Pinpoint the cell where the given text exists, returning its (x, y) midpoint coordinate. 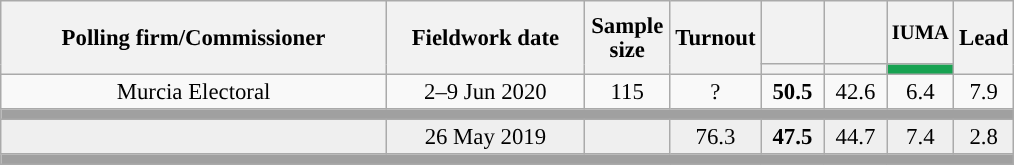
2.8 (984, 138)
? (716, 92)
IUMA (920, 32)
26 May 2019 (485, 138)
47.5 (792, 138)
44.7 (856, 138)
Lead (984, 38)
Turnout (716, 38)
Fieldwork date (485, 38)
Sample size (627, 38)
42.6 (856, 92)
50.5 (792, 92)
115 (627, 92)
Murcia Electoral (194, 92)
7.4 (920, 138)
Polling firm/Commissioner (194, 38)
6.4 (920, 92)
7.9 (984, 92)
2–9 Jun 2020 (485, 92)
76.3 (716, 138)
